Search for the cell housing the specified text and yield its (x, y) center coordinate. 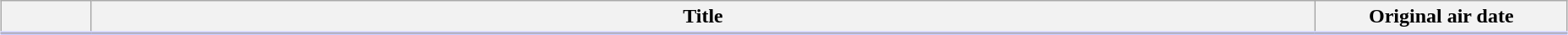
Title (703, 17)
Original air date (1441, 17)
